Detect which cell encompasses the target text, then output its (X, Y) center coordinate. 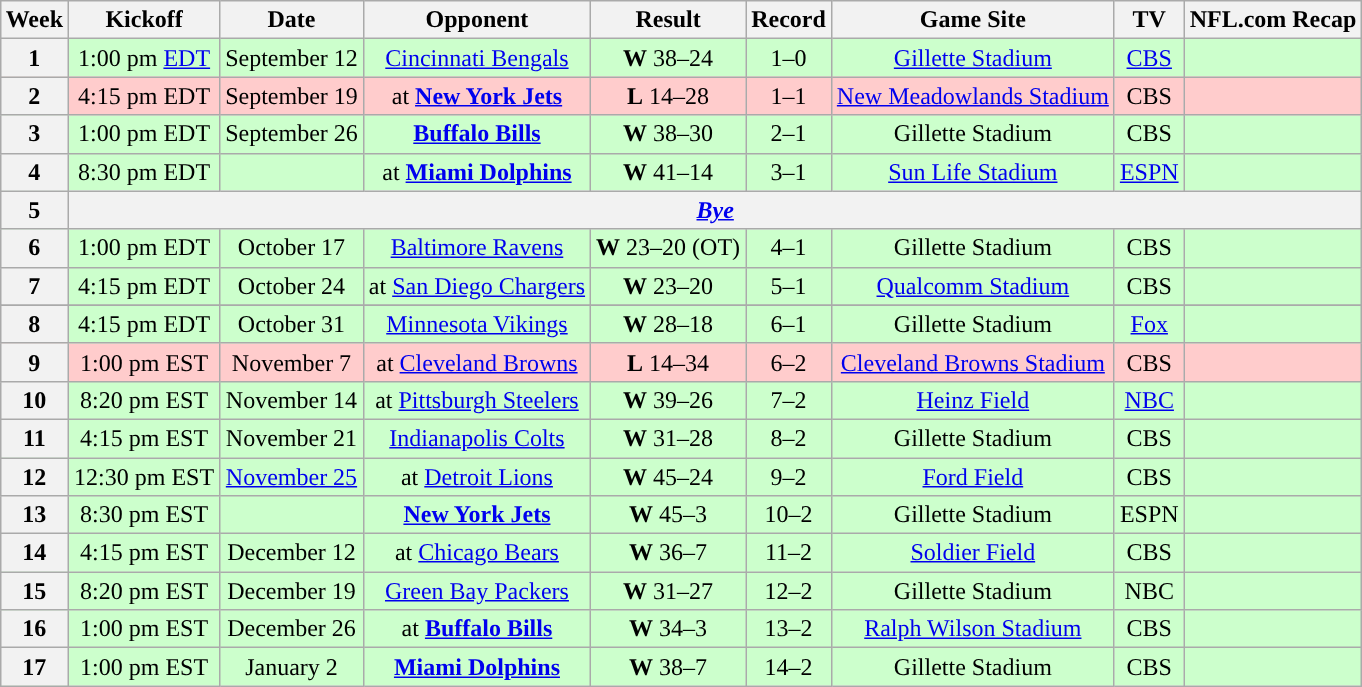
Sun Life Stadium (972, 172)
Fox (1149, 324)
7 (34, 286)
15 (34, 591)
11 (34, 438)
September 12 (292, 58)
December 19 (292, 591)
12 (34, 477)
Green Bay Packers (476, 591)
Baltimore Ravens (476, 248)
14 (34, 553)
4–1 (789, 248)
9–2 (789, 477)
8–2 (789, 438)
New York Jets (476, 515)
W 41–14 (668, 172)
Result (668, 20)
Cleveland Browns Stadium (972, 362)
October 17 (292, 248)
13 (34, 515)
W 31–28 (668, 438)
Ralph Wilson Stadium (972, 629)
W 45–3 (668, 515)
TV (1149, 20)
5 (34, 210)
Heinz Field (972, 400)
17 (34, 667)
at Buffalo Bills (476, 629)
Record (789, 20)
October 24 (292, 286)
Miami Dolphins (476, 667)
5–1 (789, 286)
8 (34, 324)
Opponent (476, 20)
W 23–20 (668, 286)
14–2 (789, 667)
12–2 (789, 591)
W 36–7 (668, 553)
November 7 (292, 362)
3 (34, 134)
W 38–24 (668, 58)
November 25 (292, 477)
Qualcomm Stadium (972, 286)
Kickoff (144, 20)
10 (34, 400)
at Pittsburgh Steelers (476, 400)
7–2 (789, 400)
W 39–26 (668, 400)
W 38–30 (668, 134)
10–2 (789, 515)
8:30 pm EDT (144, 172)
6 (34, 248)
September 26 (292, 134)
at Miami Dolphins (476, 172)
L 14–34 (668, 362)
Buffalo Bills (476, 134)
Date (292, 20)
9 (34, 362)
New Meadowlands Stadium (972, 96)
January 2 (292, 667)
W 23–20 (OT) (668, 248)
6–1 (789, 324)
at New York Jets (476, 96)
3–1 (789, 172)
16 (34, 629)
W 28–18 (668, 324)
W 34–3 (668, 629)
2 (34, 96)
W 31–27 (668, 591)
12:30 pm EST (144, 477)
W 38–7 (668, 667)
Indianapolis Colts (476, 438)
at Chicago Bears (476, 553)
October 31 (292, 324)
NFL.com Recap (1273, 20)
Bye (716, 210)
at Cleveland Browns (476, 362)
at San Diego Chargers (476, 286)
8:30 pm EST (144, 515)
Game Site (972, 20)
L 14–28 (668, 96)
1 (34, 58)
Ford Field (972, 477)
11–2 (789, 553)
at Detroit Lions (476, 477)
4 (34, 172)
Soldier Field (972, 553)
Cincinnati Bengals (476, 58)
December 12 (292, 553)
November 21 (292, 438)
Week (34, 20)
1–0 (789, 58)
September 19 (292, 96)
13–2 (789, 629)
2–1 (789, 134)
December 26 (292, 629)
6–2 (789, 362)
Minnesota Vikings (476, 324)
November 14 (292, 400)
W 45–24 (668, 477)
1–1 (789, 96)
